Provide the [X, Y] coordinate of the cell's center where the given text is located.  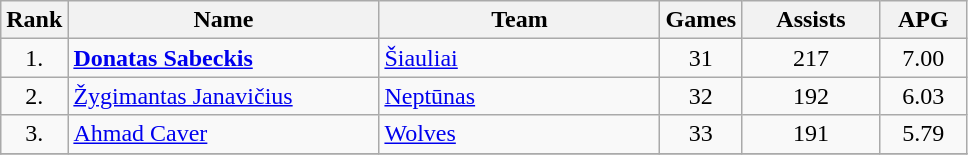
Wolves [520, 134]
191 [812, 134]
Games [701, 20]
6.03 [923, 96]
7.00 [923, 58]
Assists [812, 20]
Neptūnas [520, 96]
Name [224, 20]
Šiauliai [520, 58]
Žygimantas Janavičius [224, 96]
Rank [34, 20]
31 [701, 58]
APG [923, 20]
217 [812, 58]
5.79 [923, 134]
32 [701, 96]
3. [34, 134]
33 [701, 134]
Ahmad Caver [224, 134]
Team [520, 20]
1. [34, 58]
2. [34, 96]
192 [812, 96]
Donatas Sabeckis [224, 58]
